Scan for the cell matching the given text and deliver its (X, Y) coordinate at center. 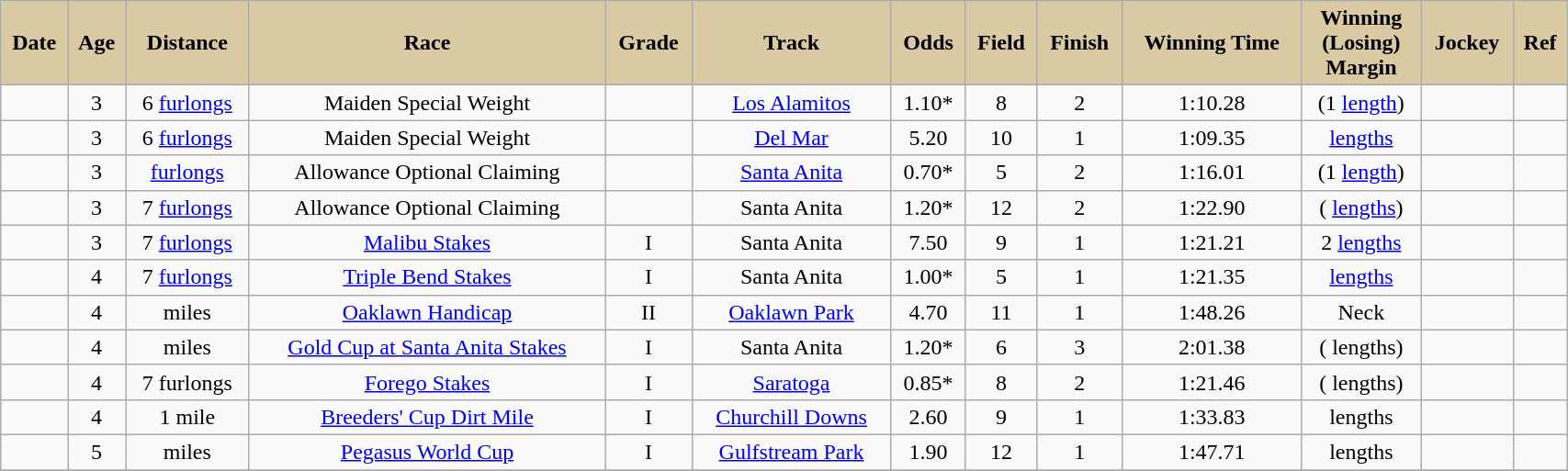
Odds (928, 43)
1:33.83 (1213, 417)
Ref (1540, 43)
7.50 (928, 242)
1:21.35 (1213, 277)
Breeders' Cup Dirt Mile (427, 417)
1:47.71 (1213, 452)
Gulfstream Park (792, 452)
Forego Stakes (427, 382)
Saratoga (792, 382)
2.60 (928, 417)
1 mile (187, 417)
1:48.26 (1213, 312)
2:01.38 (1213, 347)
Grade (649, 43)
Winning Time (1213, 43)
5.20 (928, 138)
1.10* (928, 103)
0.85* (928, 382)
0.70* (928, 173)
1:21.46 (1213, 382)
Malibu Stakes (427, 242)
Field (1001, 43)
6 (1001, 347)
Del Mar (792, 138)
1:16.01 (1213, 173)
1.90 (928, 452)
1:09.35 (1213, 138)
furlongs (187, 173)
4.70 (928, 312)
Oaklawn Park (792, 312)
Track (792, 43)
Jockey (1468, 43)
II (649, 312)
Age (97, 43)
Triple Bend Stakes (427, 277)
11 (1001, 312)
Winning(Losing)Margin (1361, 43)
Gold Cup at Santa Anita Stakes (427, 347)
1:22.90 (1213, 207)
Neck (1361, 312)
Date (35, 43)
Race (427, 43)
10 (1001, 138)
Finish (1080, 43)
Pegasus World Cup (427, 452)
1:10.28 (1213, 103)
1.00* (928, 277)
Distance (187, 43)
Los Alamitos (792, 103)
1:21.21 (1213, 242)
2 lengths (1361, 242)
Oaklawn Handicap (427, 312)
Churchill Downs (792, 417)
